Return the (X, Y) coordinate for the center point of the cell that contains the specified text.  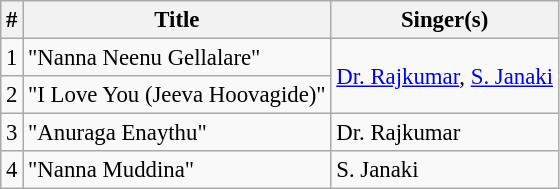
Dr. Rajkumar (444, 133)
Singer(s) (444, 20)
# (12, 20)
Dr. Rajkumar, S. Janaki (444, 76)
1 (12, 58)
Title (177, 20)
"Anuraga Enaythu" (177, 133)
"Nanna Neenu Gellalare" (177, 58)
3 (12, 133)
"I Love You (Jeeva Hoovagide)" (177, 95)
"Nanna Muddina" (177, 170)
4 (12, 170)
S. Janaki (444, 170)
2 (12, 95)
